Provide the (X, Y) coordinate of the cell's center where the given text is located.  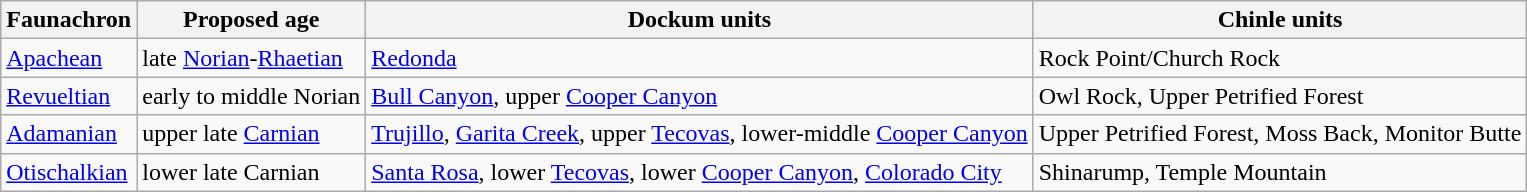
lower late Carnian (252, 172)
Shinarump, Temple Mountain (1280, 172)
Bull Canyon, upper Cooper Canyon (700, 96)
Proposed age (252, 20)
Owl Rock, Upper Petrified Forest (1280, 96)
Santa Rosa, lower Tecovas, lower Cooper Canyon, Colorado City (700, 172)
early to middle Norian (252, 96)
late Norian-Rhaetian (252, 58)
Upper Petrified Forest, Moss Back, Monitor Butte (1280, 134)
Redonda (700, 58)
Faunachron (69, 20)
Dockum units (700, 20)
Chinle units (1280, 20)
Otischalkian (69, 172)
Revueltian (69, 96)
Apachean (69, 58)
Adamanian (69, 134)
upper late Carnian (252, 134)
Trujillo, Garita Creek, upper Tecovas, lower-middle Cooper Canyon (700, 134)
Rock Point/Church Rock (1280, 58)
